Search for the cell housing the specified text and yield its [x, y] center coordinate. 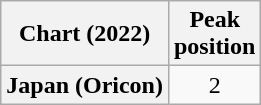
2 [214, 85]
Chart (2022) [85, 34]
Peakposition [214, 34]
Japan (Oricon) [85, 85]
